Output the (x, y) coordinate of the center of the cell containing the given text.  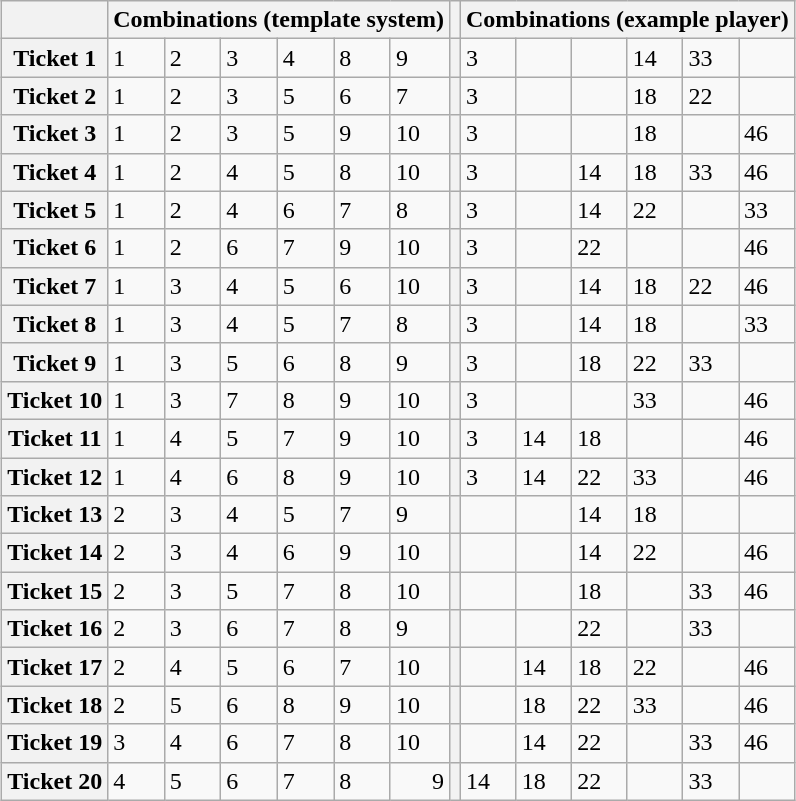
Ticket 5 (55, 210)
Ticket 10 (55, 400)
Ticket 14 (55, 553)
Ticket 13 (55, 515)
Ticket 15 (55, 591)
Ticket 12 (55, 477)
Ticket 1 (55, 58)
Ticket 7 (55, 286)
Ticket 16 (55, 629)
Ticket 4 (55, 172)
Combinations (template system) (279, 20)
Ticket 8 (55, 324)
Ticket 20 (55, 781)
Ticket 3 (55, 134)
Ticket 19 (55, 743)
Ticket 17 (55, 667)
Ticket 18 (55, 705)
Ticket 11 (55, 438)
Ticket 6 (55, 248)
Combinations (example player) (627, 20)
Ticket 2 (55, 96)
Ticket 9 (55, 362)
